Pinpoint the cell where the given text exists, returning its (X, Y) midpoint coordinate. 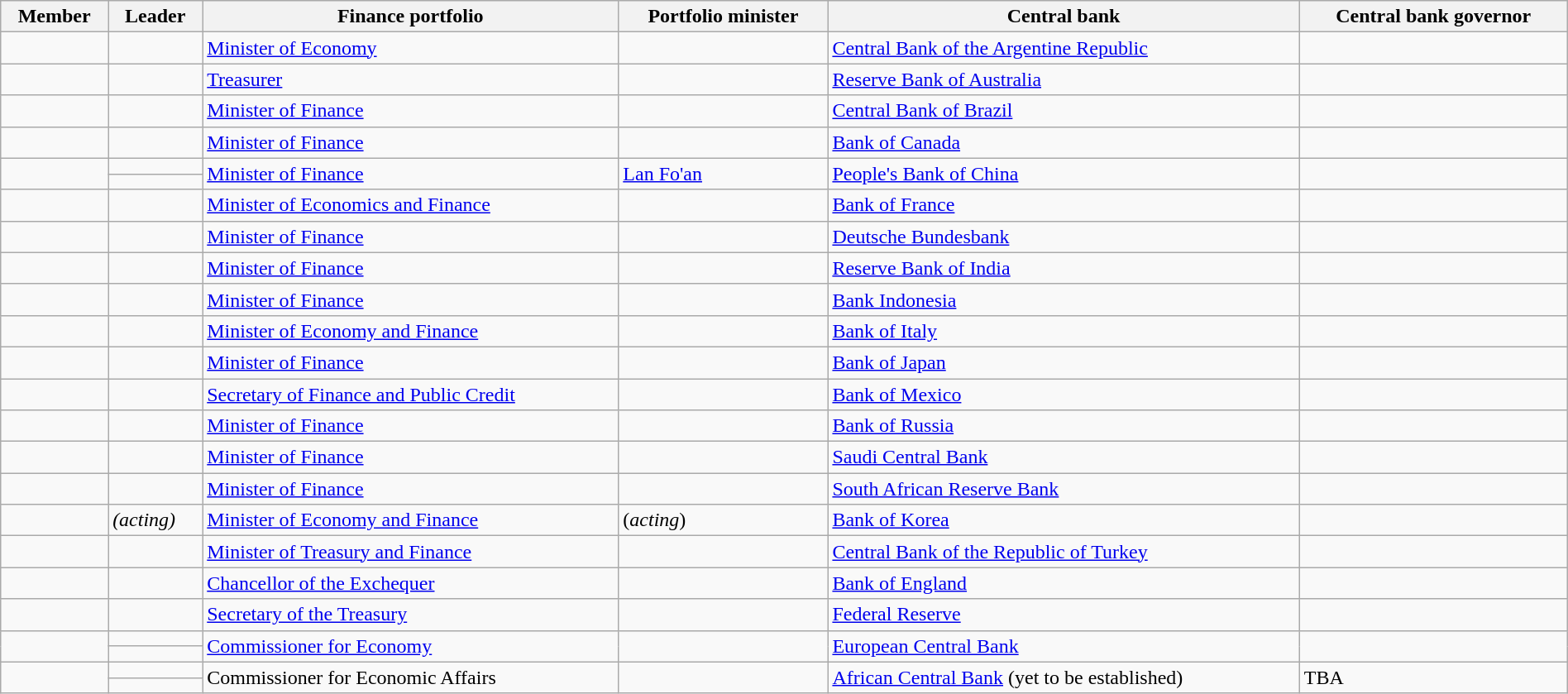
Secretary of Finance and Public Credit (410, 395)
Central bank (1064, 17)
Chancellor of the Exchequer (410, 583)
Saudi Central Bank (1064, 457)
Central Bank of the Republic of Turkey (1064, 552)
Bank of Japan (1064, 362)
Leader (155, 17)
Portfolio minister (723, 17)
Bank of England (1064, 583)
Member (55, 17)
Reserve Bank of Australia (1064, 79)
European Central Bank (1064, 646)
Treasurer (410, 79)
Minister of Treasury and Finance (410, 552)
South African Reserve Bank (1064, 489)
Central bank governor (1433, 17)
Reserve Bank of India (1064, 268)
Bank of France (1064, 205)
Finance portfolio (410, 17)
Bank of Canada (1064, 142)
Federal Reserve (1064, 615)
Bank of Russia (1064, 426)
Minister of Economics and Finance (410, 205)
Central Bank of the Argentine Republic (1064, 48)
African Central Bank (yet to be established) (1064, 677)
Bank of Italy (1064, 331)
Bank of Mexico (1064, 395)
Central Bank of Brazil (1064, 111)
Minister of Economy (410, 48)
Deutsche Bundesbank (1064, 237)
Commissioner for Economy (410, 646)
Bank Indonesia (1064, 299)
Commissioner for Economic Affairs (410, 677)
Bank of Korea (1064, 520)
Secretary of the Treasury (410, 615)
TBA (1433, 677)
Lan Fo'an (723, 174)
People's Bank of China (1064, 174)
